Return the (x, y) coordinate for the center point of the cell that contains the specified text.  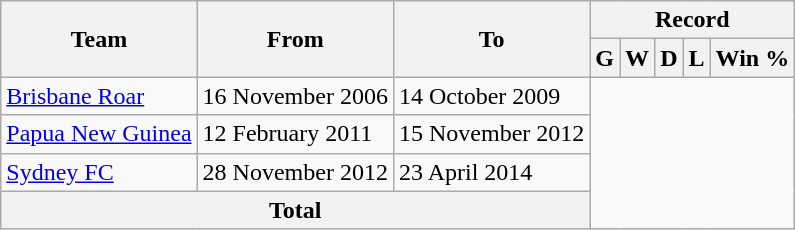
12 February 2011 (295, 134)
Win % (752, 58)
From (295, 39)
Record (692, 20)
14 October 2009 (491, 96)
W (638, 58)
To (491, 39)
28 November 2012 (295, 172)
16 November 2006 (295, 96)
Total (296, 210)
Team (99, 39)
Brisbane Roar (99, 96)
23 April 2014 (491, 172)
15 November 2012 (491, 134)
G (605, 58)
L (696, 58)
Sydney FC (99, 172)
Papua New Guinea (99, 134)
D (669, 58)
